Extract the [x, y] coordinate from the center of the cell holding the provided text.  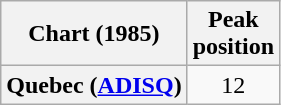
Chart (1985) [94, 34]
Quebec (ADISQ) [94, 85]
12 [233, 85]
Peakposition [233, 34]
